From the cell containing the given text, extract its center point as [x, y] coordinate. 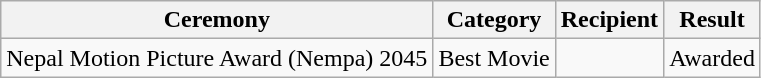
Awarded [712, 58]
Nepal Motion Picture Award (Nempa) 2045 [217, 58]
Best Movie [494, 58]
Category [494, 20]
Recipient [609, 20]
Result [712, 20]
Ceremony [217, 20]
